Provide the (x, y) coordinate of the cell's center where the given text is located.  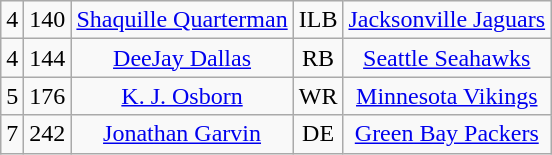
K. J. Osborn (182, 96)
DE (318, 134)
DeeJay Dallas (182, 58)
Jonathan Garvin (182, 134)
140 (48, 20)
Minnesota Vikings (447, 96)
Green Bay Packers (447, 134)
242 (48, 134)
144 (48, 58)
Jacksonville Jaguars (447, 20)
5 (12, 96)
7 (12, 134)
Shaquille Quarterman (182, 20)
WR (318, 96)
176 (48, 96)
RB (318, 58)
ILB (318, 20)
Seattle Seahawks (447, 58)
